Capture the cell that displays the provided text and extract its [x, y] central coordinate. 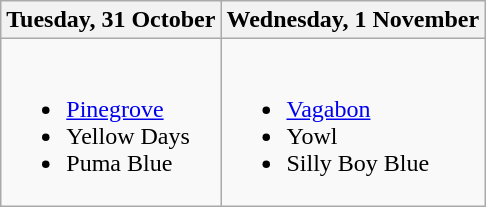
Tuesday, 31 October [111, 20]
Wednesday, 1 November [353, 20]
VagabonYowlSilly Boy Blue [353, 122]
PinegroveYellow DaysPuma Blue [111, 122]
